For the text-containing cell, return its midpoint in (x, y) coordinate format. 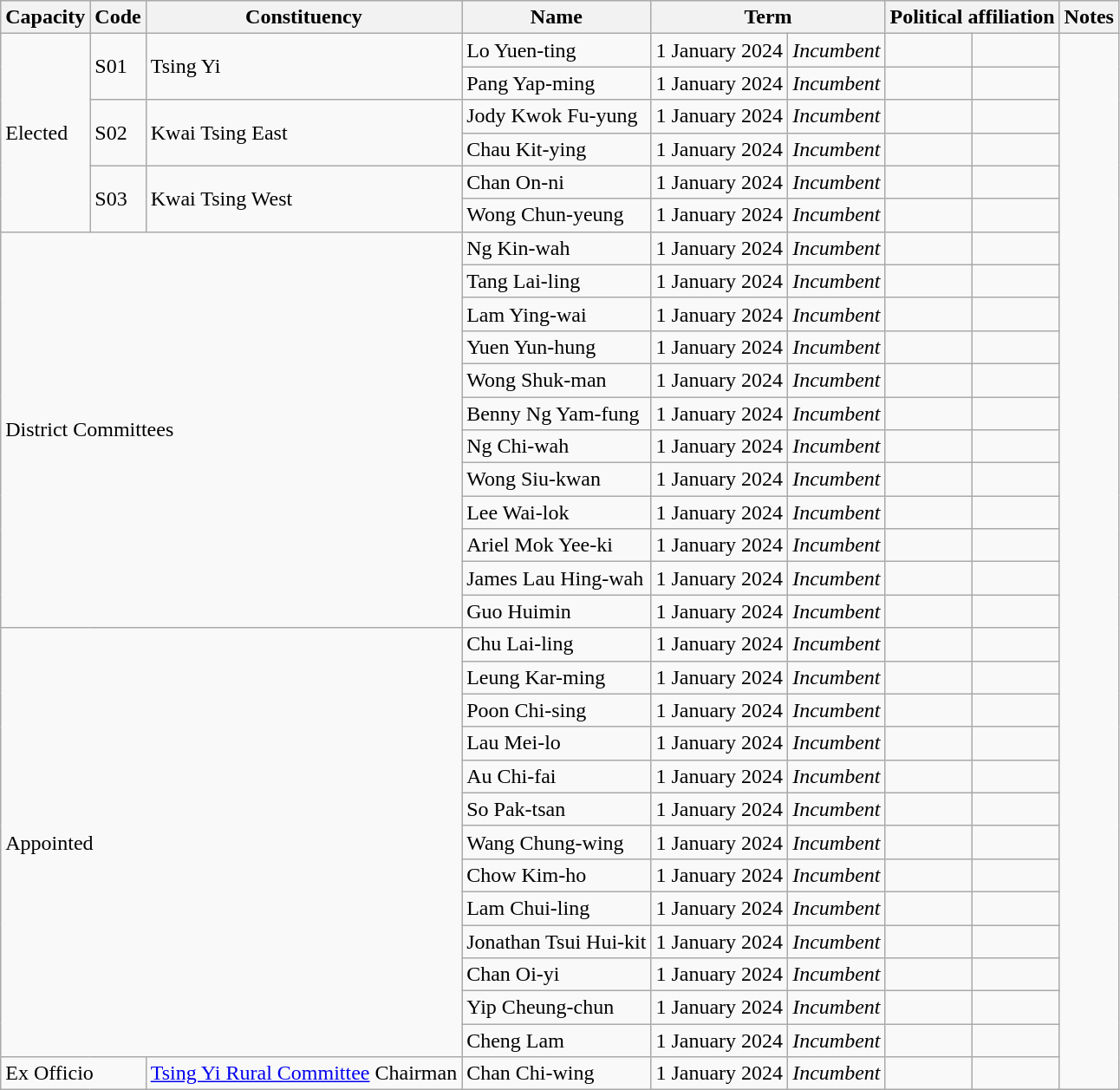
Au Chi-fai (557, 776)
Pang Yap-ming (557, 83)
Code (118, 17)
Lau Mei-lo (557, 743)
S01 (118, 67)
Kwai Tsing West (303, 199)
Constituency (303, 17)
Wong Siu-kwan (557, 480)
Jody Kwok Fu-yung (557, 116)
So Pak-tsan (557, 809)
Tsing Yi (303, 67)
Ariel Mok Yee-ki (557, 545)
District Committees (231, 430)
Chau Kit-ying (557, 149)
Lo Yuen-ting (557, 50)
Term (768, 17)
Name (557, 17)
Political affiliation (973, 17)
Guo Huimin (557, 611)
James Lau Hing-wah (557, 578)
Elected (45, 133)
Capacity (45, 17)
Lee Wai-lok (557, 512)
Leung Kar-ming (557, 677)
Chow Kim-ho (557, 875)
Wong Chun-yeung (557, 215)
Notes (1089, 17)
Wong Shuk-man (557, 380)
Yip Cheung-chun (557, 1008)
S02 (118, 133)
Ng Chi-wah (557, 447)
Chan On-ni (557, 182)
Chan Chi-wing (557, 1074)
Benny Ng Yam-fung (557, 414)
Kwai Tsing East (303, 133)
Appointed (231, 843)
Poon Chi-sing (557, 710)
Jonathan Tsui Hui-kit (557, 941)
S03 (118, 199)
Lam Ying-wai (557, 314)
Chu Lai-ling (557, 644)
Wang Chung-wing (557, 842)
Lam Chui-ling (557, 908)
Cheng Lam (557, 1041)
Tang Lai-ling (557, 281)
Chan Oi-yi (557, 975)
Ng Kin-wah (557, 248)
Ex Officio (73, 1074)
Tsing Yi Rural Committee Chairman (303, 1074)
Yuen Yun-hung (557, 347)
